Return [X, Y] of the center of cell containing provided text 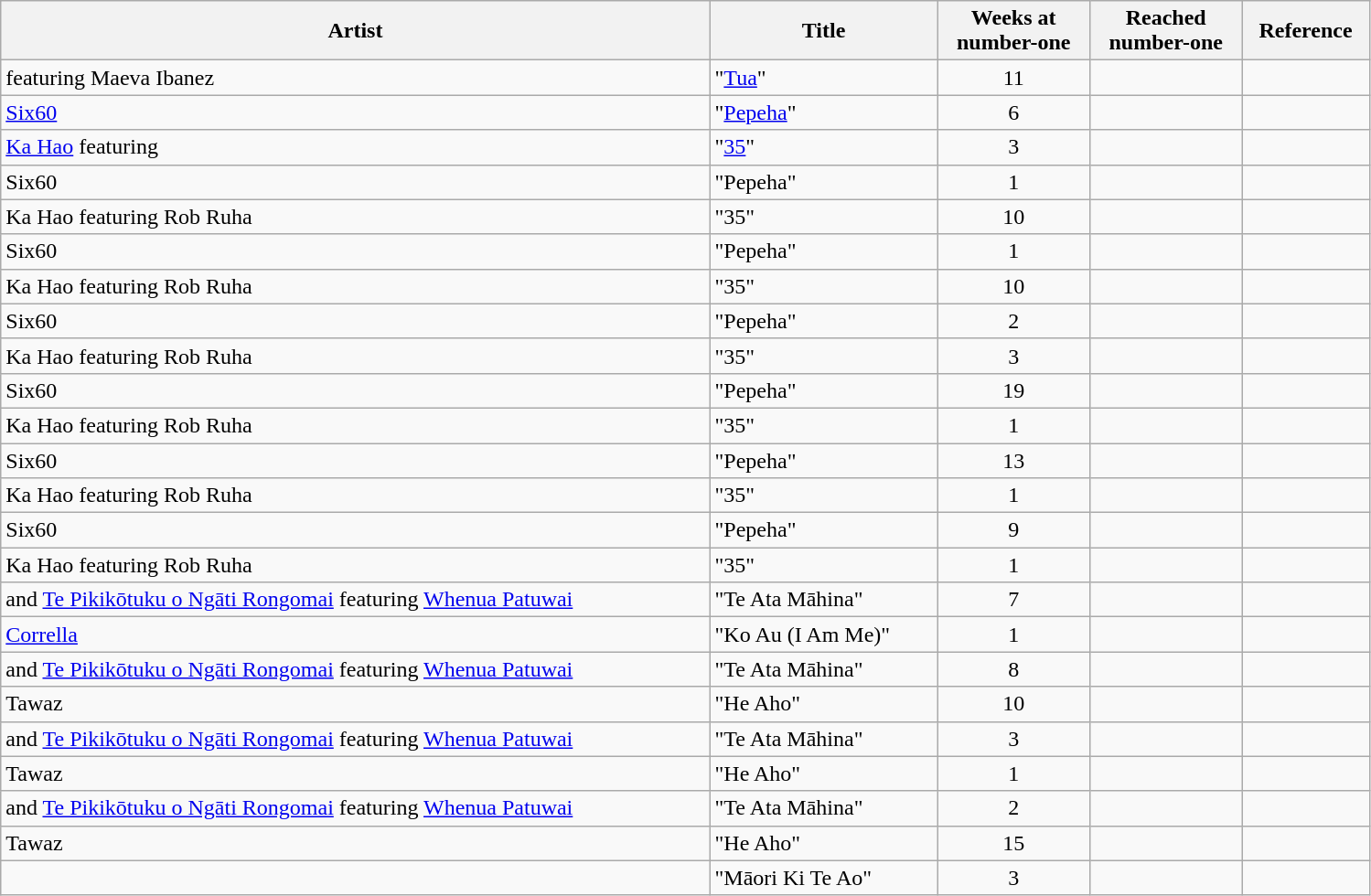
Reachednumber-one [1165, 31]
Reference [1306, 31]
13 [1013, 460]
6 [1013, 112]
"Tua" [823, 78]
Corrella [355, 635]
11 [1013, 78]
"Ko Au (I Am Me)" [823, 635]
featuring Maeva Ibanez [355, 78]
Title [823, 31]
15 [1013, 843]
Weeks atnumber-one [1013, 31]
9 [1013, 530]
"Māori Ki Te Ao" [823, 878]
8 [1013, 669]
7 [1013, 600]
19 [1013, 390]
Artist [355, 31]
Ka Hao featuring [355, 147]
